From the cell containing the given text, extract its center point as (x, y) coordinate. 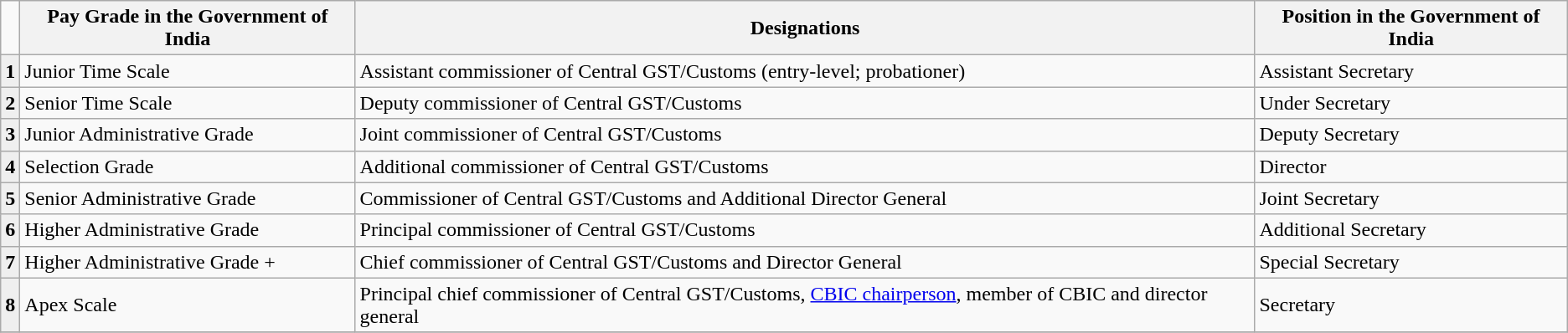
5 (10, 198)
Designations (805, 28)
Deputy Secretary (1411, 135)
Senior Administrative Grade (188, 198)
Assistant Secretary (1411, 71)
Additional commissioner of Central GST/Customs (805, 166)
Secretary (1411, 305)
Joint commissioner of Central GST/Customs (805, 135)
Junior Administrative Grade (188, 135)
Higher Administrative Grade (188, 230)
Special Secretary (1411, 262)
Principal chief commissioner of Central GST/Customs, CBIC chairperson, member of CBIC and director general (805, 305)
1 (10, 71)
Assistant commissioner of Central GST/Customs (entry-level; probationer) (805, 71)
Position in the Government of India (1411, 28)
Commissioner of Central GST/Customs and Additional Director General (805, 198)
6 (10, 230)
Director (1411, 166)
Joint Secretary (1411, 198)
Chief commissioner of Central GST/Customs and Director General (805, 262)
Additional Secretary (1411, 230)
Deputy commissioner of Central GST/Customs (805, 103)
Principal commissioner of Central GST/Customs (805, 230)
Senior Time Scale (188, 103)
Junior Time Scale (188, 71)
Under Secretary (1411, 103)
4 (10, 166)
8 (10, 305)
Pay Grade in the Government of India (188, 28)
Apex Scale (188, 305)
Higher Administrative Grade + (188, 262)
2 (10, 103)
3 (10, 135)
7 (10, 262)
Selection Grade (188, 166)
